Extract the (X, Y) coordinate from the center of the cell holding the provided text.  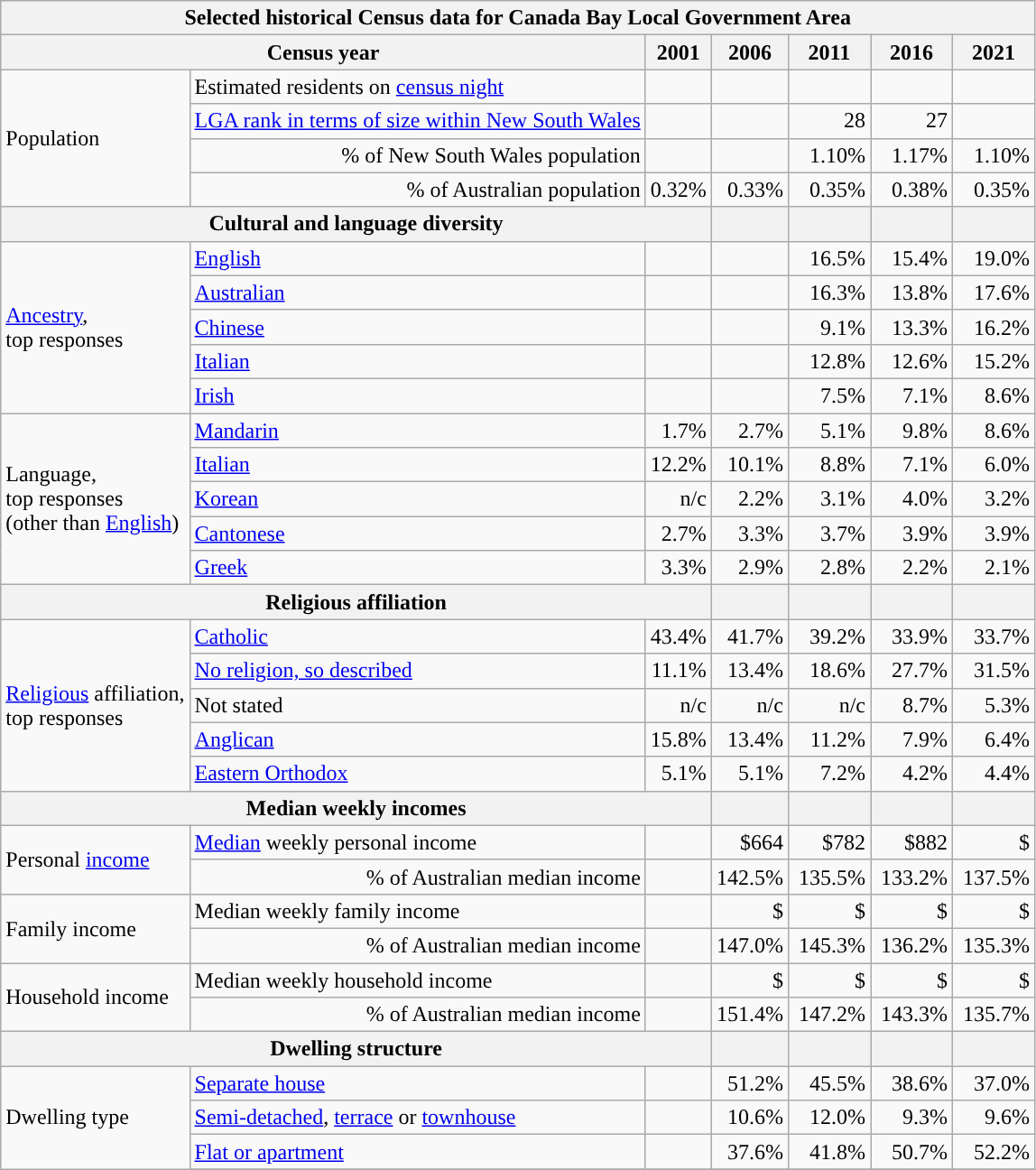
Anglican (417, 739)
37.0% (994, 1083)
2021 (994, 52)
41.8% (828, 1152)
133.2% (911, 877)
Ancestry,top responses (96, 327)
Religious affiliation,top responses (96, 705)
No religion, so described (417, 671)
143.3% (911, 1015)
136.2% (911, 945)
3.7% (828, 534)
Median weekly family income (417, 911)
12.8% (828, 361)
6.4% (994, 739)
4.4% (994, 774)
Greek (417, 568)
$882 (911, 842)
Dwelling type (96, 1118)
41.7% (749, 636)
Mandarin (417, 431)
15.4% (911, 258)
Religious affiliation (356, 602)
2.9% (749, 568)
Flat or apartment (417, 1152)
0.33% (749, 190)
$782 (828, 842)
2.1% (994, 568)
Median weekly incomes (356, 808)
Dwelling structure (356, 1049)
13.3% (911, 327)
Language,top responses(other than English) (96, 499)
5.3% (994, 705)
1.17% (911, 155)
15.8% (679, 739)
135.3% (994, 945)
10.1% (749, 465)
15.2% (994, 361)
4.2% (911, 774)
Eastern Orthodox (417, 774)
9.1% (828, 327)
3.2% (994, 499)
33.7% (994, 636)
135.7% (994, 1015)
142.5% (749, 877)
Median weekly household income (417, 980)
0.32% (679, 190)
Korean (417, 499)
Catholic (417, 636)
2006 (749, 52)
147.2% (828, 1015)
1.7% (679, 431)
$664 (749, 842)
16.2% (994, 327)
7.2% (828, 774)
135.5% (828, 877)
Separate house (417, 1083)
27 (911, 121)
13.8% (911, 292)
0.38% (911, 190)
28 (828, 121)
Cantonese (417, 534)
137.5% (994, 877)
% of Australian population (417, 190)
10.6% (749, 1118)
Cultural and language diversity (356, 224)
6.0% (994, 465)
145.3% (828, 945)
18.6% (828, 671)
Personal income (96, 859)
12.0% (828, 1118)
Chinese (417, 327)
Family income (96, 928)
52.2% (994, 1152)
16.3% (828, 292)
33.9% (911, 636)
51.2% (749, 1083)
2011 (828, 52)
19.0% (994, 258)
7.5% (828, 395)
Census year (323, 52)
Median weekly personal income (417, 842)
% of New South Wales population (417, 155)
4.0% (911, 499)
3.1% (828, 499)
8.7% (911, 705)
Selected historical Census data for Canada Bay Local Government Area (518, 18)
151.4% (749, 1015)
45.5% (828, 1083)
12.6% (911, 361)
17.6% (994, 292)
9.6% (994, 1118)
9.3% (911, 1118)
31.5% (994, 671)
39.2% (828, 636)
8.8% (828, 465)
Australian (417, 292)
7.9% (911, 739)
147.0% (749, 945)
11.2% (828, 739)
16.5% (828, 258)
2016 (911, 52)
Household income (96, 997)
Population (96, 138)
LGA rank in terms of size within New South Wales (417, 121)
43.4% (679, 636)
12.2% (679, 465)
11.1% (679, 671)
37.6% (749, 1152)
Estimated residents on census night (417, 87)
9.8% (911, 431)
50.7% (911, 1152)
2.8% (828, 568)
Not stated (417, 705)
Semi-detached, terrace or townhouse (417, 1118)
27.7% (911, 671)
Irish (417, 395)
2001 (679, 52)
English (417, 258)
38.6% (911, 1083)
